Return [x, y] of the center of cell containing provided text 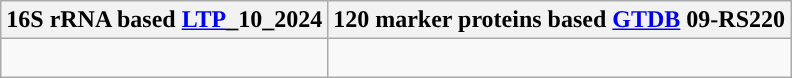
120 marker proteins based GTDB 09-RS220 [560, 20]
16S rRNA based LTP_10_2024 [164, 20]
